For the text-containing cell, return its midpoint in [X, Y] coordinate format. 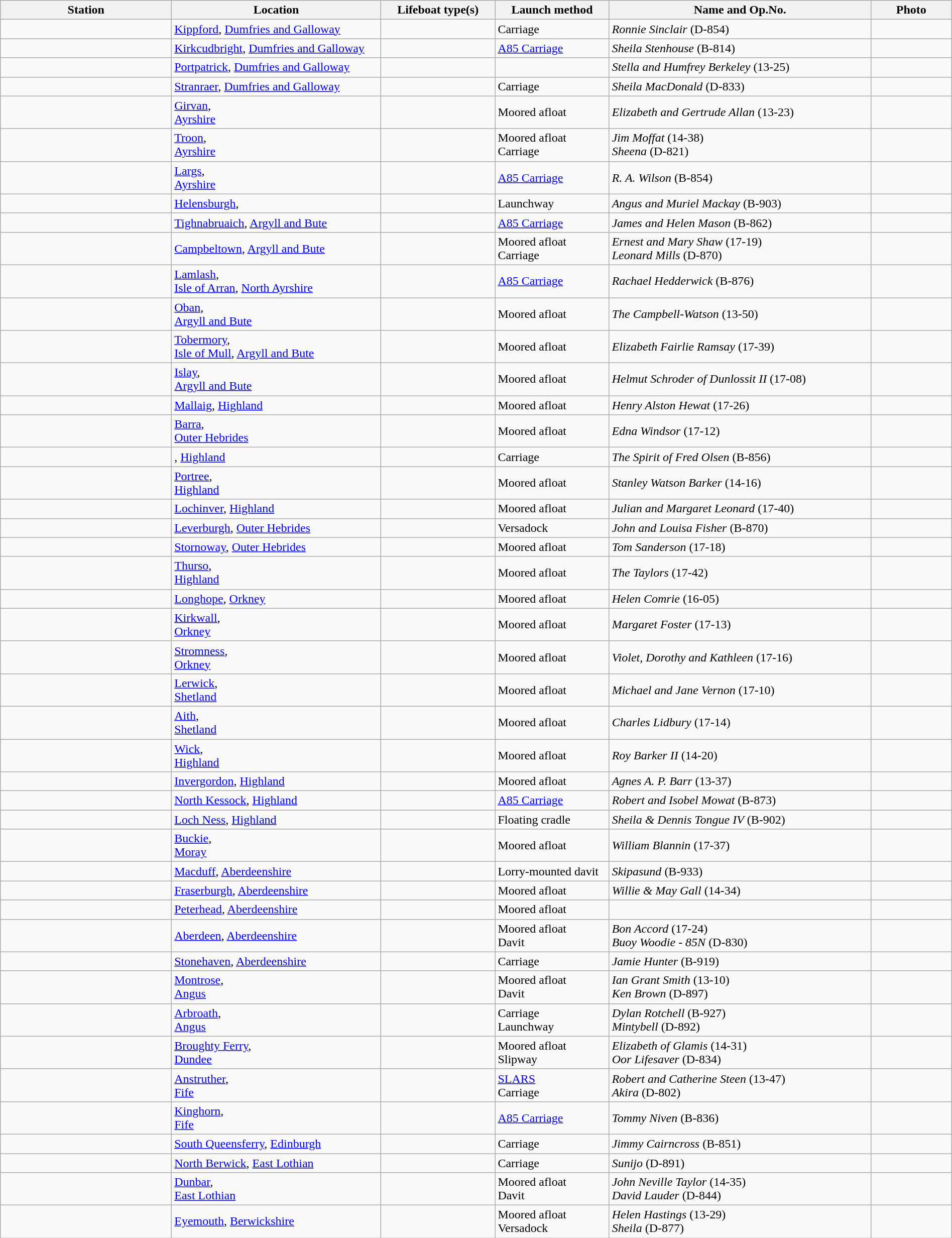
Elizabeth Fairlie Ramsay (17-39) [740, 347]
South Queensferry, Edinburgh [276, 1144]
Kinghorn,Fife [276, 1118]
Robert and Catherine Steen (13-47)Akira (D-802) [740, 1085]
Stranraer, Dumfries and Galloway [276, 86]
CarriageLaunchway [552, 1020]
Islay,Argyll and Bute [276, 380]
Portpatrick, Dumfries and Galloway [276, 67]
Campbeltown, Argyll and Bute [276, 248]
Michael and Jane Vernon (17-10) [740, 690]
Moored afloatSlipway [552, 1053]
Sheila & Dennis Tongue IV (B-902) [740, 820]
Charles Lidbury (17-14) [740, 722]
Buckie,Moray [276, 846]
Lochinver, Highland [276, 509]
Loch Ness, Highland [276, 820]
Tobermory,Isle of Mull, Argyll and Bute [276, 347]
Julian and Margaret Leonard (17-40) [740, 509]
Helen Hastings (13-29)Sheila (D-877) [740, 1221]
Sheila Stenhouse (B-814) [740, 48]
Lamlash,Isle of Arran, North Ayrshire [276, 281]
Troon,Ayrshire [276, 145]
Ian Grant Smith (13-10)Ken Brown (D-897) [740, 987]
Photo [911, 10]
Thurso,Highland [276, 573]
Location [276, 10]
Eyemouth, Berwickshire [276, 1221]
Invergordon, Highland [276, 781]
Peterhead, Aberdeenshire [276, 910]
Arbroath,Angus [276, 1020]
SLARSCarriage [552, 1085]
Stanley Watson Barker (14-16) [740, 483]
Girvan,Ayrshire [276, 112]
Longhope, Orkney [276, 599]
Launch method [552, 10]
The Spirit of Fred Olsen (B-856) [740, 457]
Lorry-mounted davit [552, 871]
Sunijo (D-891) [740, 1163]
Ernest and Mary Shaw (17-19)Leonard Mills (D-870) [740, 248]
Kirkcudbright, Dumfries and Galloway [276, 48]
North Berwick, East Lothian [276, 1163]
Skipasund (B-933) [740, 871]
Rachael Hedderwick (B-876) [740, 281]
Moored afloatVersadock [552, 1221]
Elizabeth and Gertrude Allan (13-23) [740, 112]
Macduff, Aberdeenshire [276, 871]
Sheila MacDonald (D-833) [740, 86]
John Neville Taylor (14-35)David Lauder (D-844) [740, 1189]
Jamie Hunter (B-919) [740, 961]
Jim Moffat (14-38)Sheena (D-821) [740, 145]
Oban,Argyll and Bute [276, 313]
Fraserburgh, Aberdeenshire [276, 890]
Angus and Muriel Mackay (B-903) [740, 203]
Aith,Shetland [276, 722]
Edna Windsor (17-12) [740, 431]
John and Louisa Fisher (B-870) [740, 528]
Henry Alston Hewat (17-26) [740, 405]
R. A. Wilson (B-854) [740, 178]
Lifeboat type(s) [438, 10]
Roy Barker II (14-20) [740, 755]
Helmut Schroder of Dunlossit II (17-08) [740, 380]
Broughty Ferry,Dundee [276, 1053]
Wick,Highland [276, 755]
James and Helen Mason (B-862) [740, 222]
Willie & May Gall (14-34) [740, 890]
Portree,Highland [276, 483]
Dunbar,East Lothian [276, 1189]
Stonehaven, Aberdeenshire [276, 961]
Largs,Ayrshire [276, 178]
Stromness,Orkney [276, 657]
Tighnabruaich, Argyll and Bute [276, 222]
Helen Comrie (16-05) [740, 599]
Floating cradle [552, 820]
Margaret Foster (17-13) [740, 625]
Lerwick,Shetland [276, 690]
Dylan Rotchell (B-927)Mintybell (D-892) [740, 1020]
Name and Op.No. [740, 10]
Robert and Isobel Mowat (B-873) [740, 801]
Versadock [552, 528]
Kirkwall,Orkney [276, 625]
Anstruther,Fife [276, 1085]
Ronnie Sinclair (D-854) [740, 29]
Mallaig, Highland [276, 405]
Tom Sanderson (17-18) [740, 547]
Elizabeth of Glamis (14-31)Oor Lifesaver (D-834) [740, 1053]
Station [86, 10]
Tommy Niven (B-836) [740, 1118]
Aberdeen, Aberdeenshire [276, 935]
Launchway [552, 203]
Barra,Outer Hebrides [276, 431]
Helensburgh, [276, 203]
Jimmy Cairncross (B-851) [740, 1144]
Violet, Dorothy and Kathleen (17-16) [740, 657]
Agnes A. P. Barr (13-37) [740, 781]
The Campbell-Watson (13-50) [740, 313]
The Taylors (17-42) [740, 573]
Kippford, Dumfries and Galloway [276, 29]
Montrose,Angus [276, 987]
North Kessock, Highland [276, 801]
Leverburgh, Outer Hebrides [276, 528]
Bon Accord (17-24)Buoy Woodie - 85N (D-830) [740, 935]
William Blannin (17-37) [740, 846]
, Highland [276, 457]
Stella and Humfrey Berkeley (13-25) [740, 67]
Stornoway, Outer Hebrides [276, 547]
